Detect which cell encompasses the target text, then output its (x, y) center coordinate. 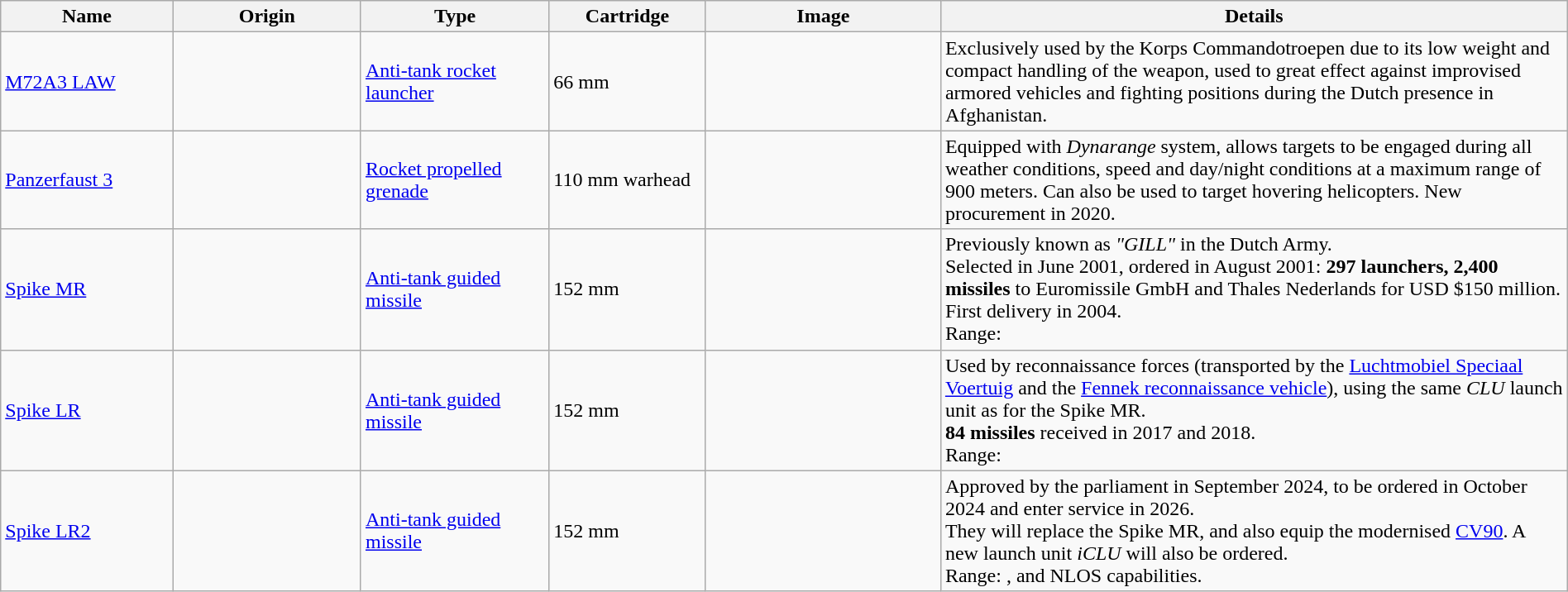
Type (455, 17)
Anti-tank rocket launcher (455, 81)
M72A3 LAW (87, 81)
66 mm (627, 81)
Rocket propelled grenade (455, 180)
Details (1254, 17)
Panzerfaust 3 (87, 180)
110 mm warhead (627, 180)
Image (823, 17)
Name (87, 17)
Spike LR (87, 410)
Cartridge (627, 17)
Spike MR (87, 289)
Spike LR2 (87, 531)
Origin (266, 17)
